Find where the given text appears and provide that cell's center as [X, Y] coordinate. 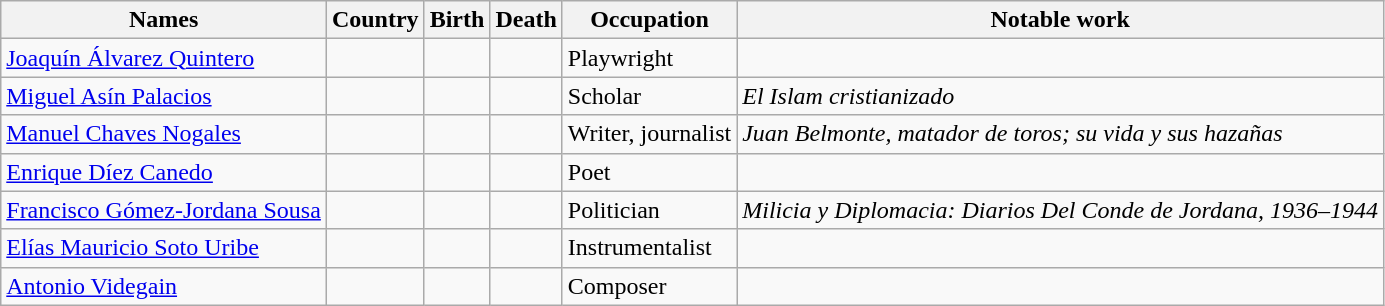
Manuel Chaves Nogales [164, 134]
Francisco Gómez-Jordana Sousa [164, 210]
Names [164, 20]
Playwright [649, 58]
Death [526, 20]
Joaquín Álvarez Quintero [164, 58]
Scholar [649, 96]
Birth [457, 20]
Politician [649, 210]
Country [375, 20]
Occupation [649, 20]
Enrique Díez Canedo [164, 172]
Elías Mauricio Soto Uribe [164, 248]
Miguel Asín Palacios [164, 96]
Writer, journalist [649, 134]
Milicia y Diplomacia: Diarios Del Conde de Jordana, 1936–1944 [1060, 210]
Instrumentalist [649, 248]
Composer [649, 286]
Poet [649, 172]
Antonio Videgain [164, 286]
El Islam cristianizado [1060, 96]
Notable work [1060, 20]
Juan Belmonte, matador de toros; su vida y sus hazañas [1060, 134]
